Return (x, y) of the center of cell containing provided text 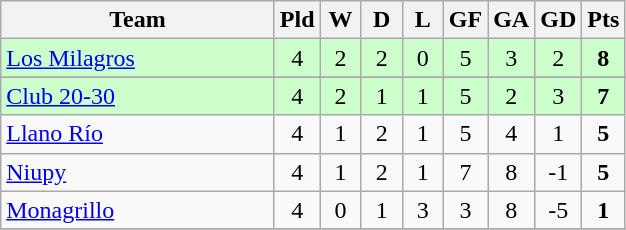
GA (512, 20)
-5 (558, 210)
Pld (297, 20)
L (422, 20)
D (382, 20)
GF (465, 20)
Niupy (138, 172)
Club 20-30 (138, 96)
W (340, 20)
Monagrillo (138, 210)
-1 (558, 172)
GD (558, 20)
Team (138, 20)
Llano Río (138, 134)
Los Milagros (138, 58)
Pts (604, 20)
